Locate the cell with the specified text and output its (X, Y) center coordinate. 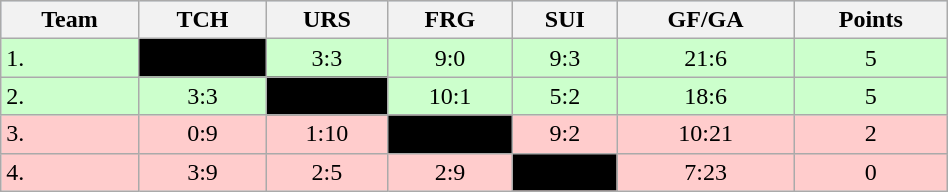
9:2 (565, 134)
9:3 (565, 58)
5:2 (565, 96)
Team (70, 20)
2. (70, 96)
4. (70, 172)
URS (327, 20)
FRG (450, 20)
9:0 (450, 58)
1:10 (327, 134)
10:1 (450, 96)
2 (870, 134)
2:9 (450, 172)
10:21 (706, 134)
0:9 (202, 134)
SUI (565, 20)
GF/GA (706, 20)
1. (70, 58)
3:9 (202, 172)
Points (870, 20)
0 (870, 172)
18:6 (706, 96)
2:5 (327, 172)
21:6 (706, 58)
7:23 (706, 172)
3. (70, 134)
TCH (202, 20)
